Detect which cell encompasses the target text, then output its [X, Y] center coordinate. 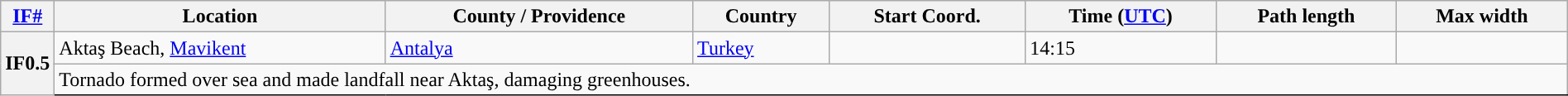
14:15 [1121, 48]
IF# [28, 17]
Aktaş Beach, Mavikent [220, 48]
IF0.5 [28, 64]
Time (UTC) [1121, 17]
Location [220, 17]
Path length [1306, 17]
Max width [1482, 17]
Start Coord. [928, 17]
Turkey [761, 48]
Tornado formed over sea and made landfall near Aktaş, damaging greenhouses. [810, 79]
County / Providence [539, 17]
Antalya [539, 48]
Country [761, 17]
